Capture the cell that displays the provided text and extract its [x, y] central coordinate. 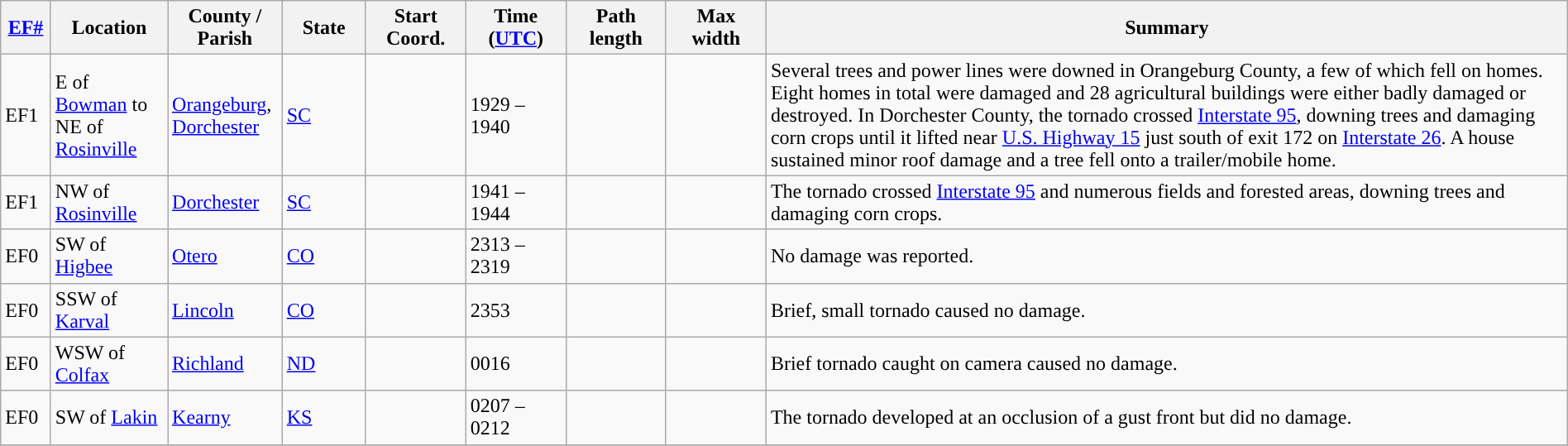
Otero [225, 257]
0207 – 0212 [516, 417]
Richland [225, 364]
1941 – 1944 [516, 202]
Start Coord. [415, 28]
NW of Rosinville [109, 202]
Max width [716, 28]
ND [324, 364]
KS [324, 417]
E of Bowman to NE of Rosinville [109, 115]
Brief, small tornado caused no damage. [1166, 309]
Brief tornado caught on camera caused no damage. [1166, 364]
County / Parish [225, 28]
Dorchester [225, 202]
2313 – 2319 [516, 257]
Path length [615, 28]
Orangeburg, Dorchester [225, 115]
No damage was reported. [1166, 257]
2353 [516, 309]
SSW of Karval [109, 309]
State [324, 28]
Lincoln [225, 309]
SW of Higbee [109, 257]
Summary [1166, 28]
SW of Lakin [109, 417]
Location [109, 28]
1929 – 1940 [516, 115]
EF# [26, 28]
WSW of Colfax [109, 364]
Kearny [225, 417]
The tornado crossed Interstate 95 and numerous fields and forested areas, downing trees and damaging corn crops. [1166, 202]
0016 [516, 364]
The tornado developed at an occlusion of a gust front but did no damage. [1166, 417]
Time (UTC) [516, 28]
